Identify which cell holds the provided text, then report its [x, y] central coordinate. 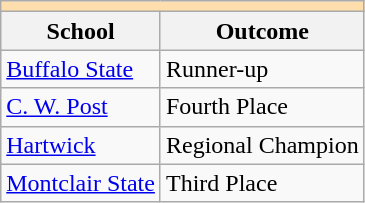
Fourth Place [262, 107]
Regional Champion [262, 145]
C. W. Post [81, 107]
Buffalo State [81, 69]
Third Place [262, 183]
Montclair State [81, 183]
Runner-up [262, 69]
Outcome [262, 31]
School [81, 31]
Hartwick [81, 145]
